For the text-containing cell, return its midpoint in (X, Y) coordinate format. 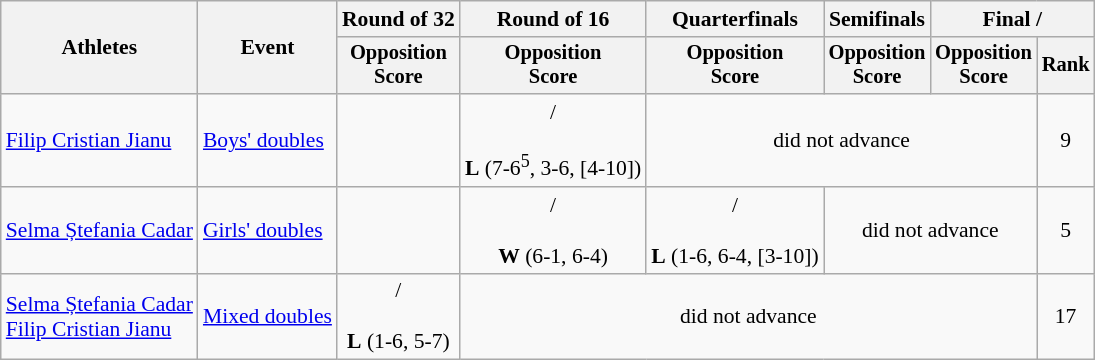
9 (1066, 140)
Mixed doubles (268, 316)
Boys' doubles (268, 140)
/L (1-6, 5-7) (398, 316)
Rank (1066, 66)
5 (1066, 230)
Girls' doubles (268, 230)
Filip Cristian Jianu (100, 140)
/L (7-65, 3-6, [4-10]) (553, 140)
/W (6-1, 6-4) (553, 230)
Semifinals (878, 19)
Athletes (100, 48)
Final / (1012, 19)
17 (1066, 316)
Event (268, 48)
/L (1-6, 6-4, [3-10]) (734, 230)
Selma Ștefania Cadar (100, 230)
Quarterfinals (734, 19)
Round of 32 (398, 19)
Round of 16 (553, 19)
Selma Ștefania CadarFilip Cristian Jianu (100, 316)
